Return the [X, Y] coordinate for the center point of the cell that contains the specified text.  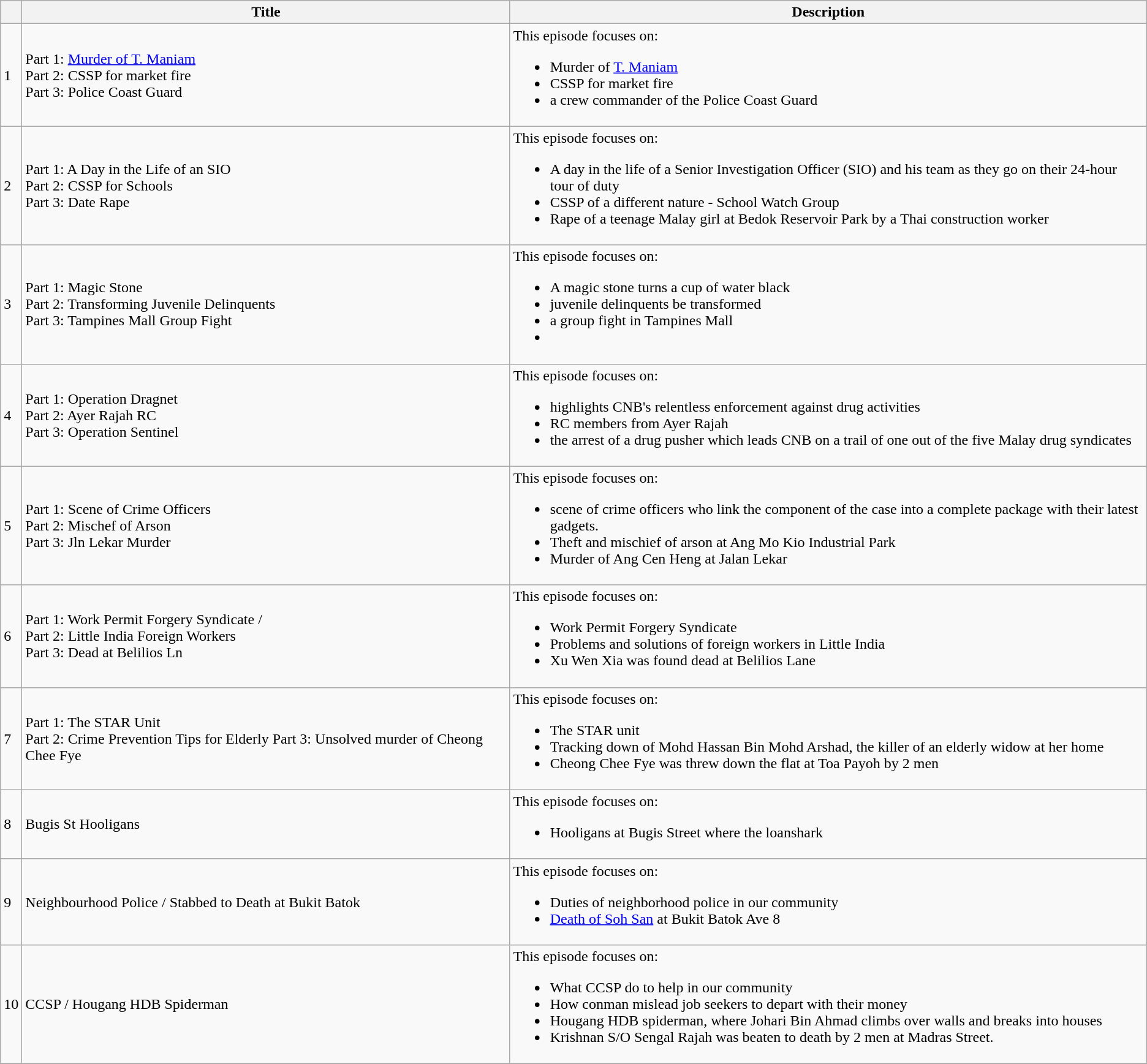
4 [11, 415]
Part 1: The STAR UnitPart 2: Crime Prevention Tips for Elderly Part 3: Unsolved murder of Cheong Chee Fye [266, 739]
5 [11, 526]
1 [11, 75]
This episode focuses on:Murder of T. ManiamCSSP for market firea crew commander of the Police Coast Guard [828, 75]
Part 1: Work Permit Forgery Syndicate / Part 2: Little India Foreign WorkersPart 3: Dead at Belilios Ln [266, 636]
Neighbourhood Police / Stabbed to Death at Bukit Batok [266, 902]
This episode focuses on:A magic stone turns a cup of water blackjuvenile delinquents be transformeda group fight in Tampines Mall [828, 304]
2 [11, 186]
Description [828, 12]
Bugis St Hooligans [266, 824]
Part 1: Murder of T. Maniam Part 2: CSSP for market firePart 3: Police Coast Guard [266, 75]
CCSP / Hougang HDB Spiderman [266, 1004]
3 [11, 304]
9 [11, 902]
10 [11, 1004]
Part 1: Magic Stone Part 2: Transforming Juvenile DelinquentsPart 3: Tampines Mall Group Fight [266, 304]
7 [11, 739]
Part 1: Operation DragnetPart 2: Ayer Rajah RCPart 3: Operation Sentinel [266, 415]
6 [11, 636]
8 [11, 824]
This episode focuses on:Hooligans at Bugis Street where the loanshark [828, 824]
This episode focuses on:Duties of neighborhood police in our communityDeath of Soh San at Bukit Batok Ave 8 [828, 902]
Part 1: A Day in the Life of an SIOPart 2: CSSP for SchoolsPart 3: Date Rape [266, 186]
Title [266, 12]
Part 1: Scene of Crime Officers Part 2: Mischef of ArsonPart 3: Jln Lekar Murder [266, 526]
